Extract the [x, y] coordinate from the center of the cell holding the provided text.  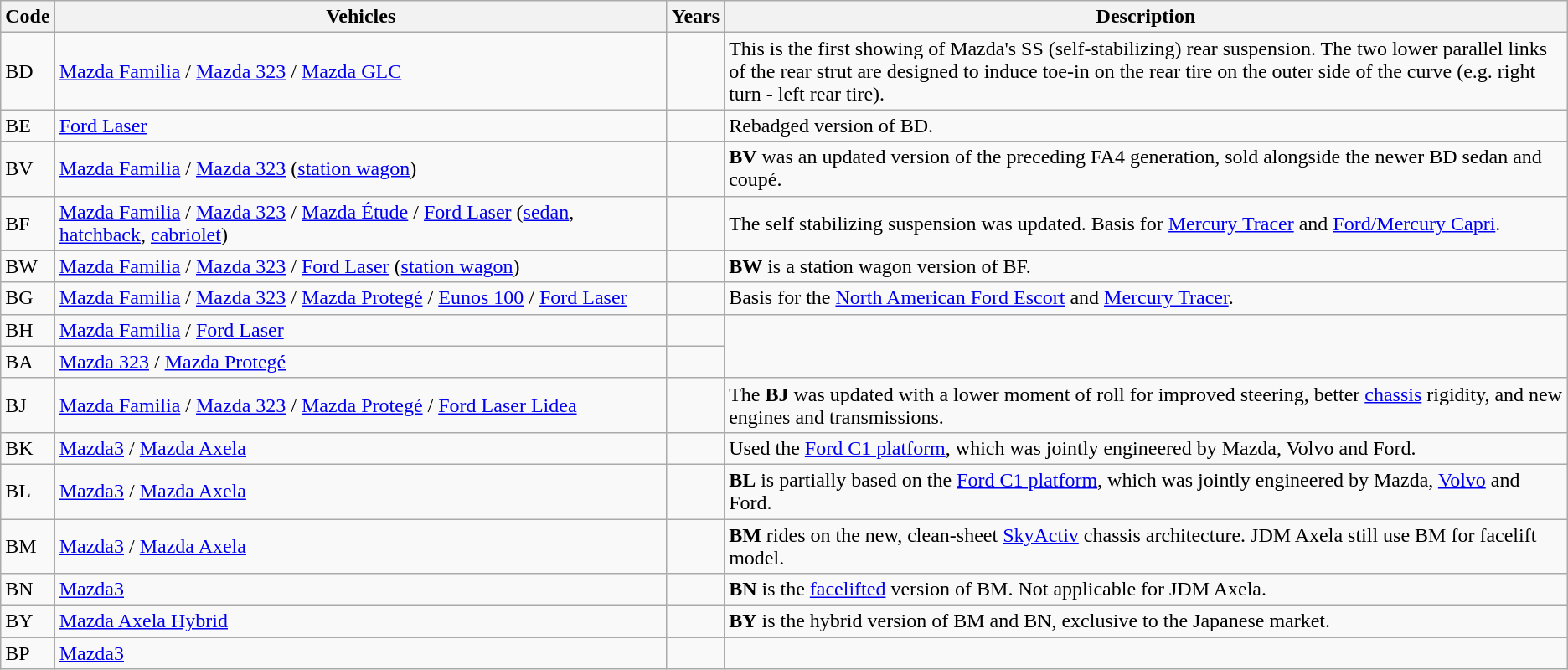
Description [1146, 17]
BV [28, 169]
BF [28, 223]
BW is a station wagon version of BF. [1146, 266]
BL [28, 491]
Years [695, 17]
Used the Ford C1 platform, which was jointly engineered by Mazda, Volvo and Ford. [1146, 448]
Vehicles [360, 17]
The BJ was updated with a lower moment of roll for improved steering, better chassis rigidity, and new engines and transmissions. [1146, 405]
The self stabilizing suspension was updated. Basis for Mercury Tracer and Ford/Mercury Capri. [1146, 223]
BE [28, 126]
BN is the facelifted version of BM. Not applicable for JDM Axela. [1146, 590]
BD [28, 71]
BY is the hybrid version of BM and BN, exclusive to the Japanese market. [1146, 621]
Mazda Familia / Mazda 323 / Mazda Protegé / Eunos 100 / Ford Laser [360, 298]
Mazda Familia / Ford Laser [360, 330]
BN [28, 590]
BL is partially based on the Ford C1 platform, which was jointly engineered by Mazda, Volvo and Ford. [1146, 491]
Mazda Axela Hybrid [360, 621]
BY [28, 621]
BV was an updated version of the preceding FA4 generation, sold alongside the newer BD sedan and coupé. [1146, 169]
Mazda Familia / Mazda 323 / Mazda Étude / Ford Laser (sedan, hatchback, cabriolet) [360, 223]
Ford Laser [360, 126]
Mazda 323 / Mazda Protegé [360, 362]
BW [28, 266]
BK [28, 448]
BA [28, 362]
BM rides on the new, clean-sheet SkyActiv chassis architecture. JDM Axela still use BM for facelift model. [1146, 546]
Mazda Familia / Mazda 323 / Mazda Protegé / Ford Laser Lidea [360, 405]
BH [28, 330]
Mazda Familia / Mazda 323 (station wagon) [360, 169]
Mazda Familia / Mazda 323 / Mazda GLC [360, 71]
BJ [28, 405]
BM [28, 546]
BP [28, 653]
Code [28, 17]
BG [28, 298]
Rebadged version of BD. [1146, 126]
Basis for the North American Ford Escort and Mercury Tracer. [1146, 298]
Mazda Familia / Mazda 323 / Ford Laser (station wagon) [360, 266]
